Locate the cell with the specified text and output its [X, Y] center coordinate. 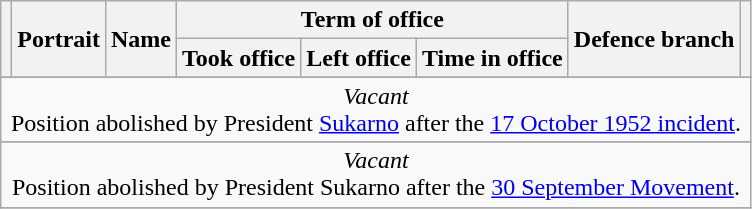
Term of office [373, 20]
Portrait [59, 39]
Defence branch [654, 39]
Time in office [492, 58]
Vacant Position abolished by President Sukarno after the 30 September Movement. [376, 174]
Vacant Position abolished by President Sukarno after the 17 October 1952 incident. [376, 110]
Name [140, 39]
Left office [359, 58]
Took office [239, 58]
